Provide the (x, y) coordinate of the cell's center where the given text is located.  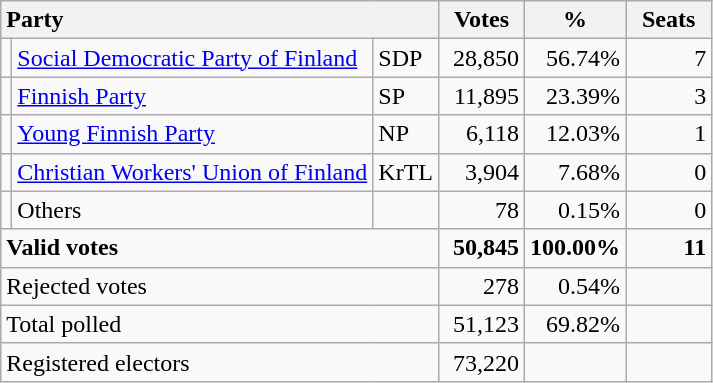
278 (482, 286)
SDP (406, 58)
0.54% (576, 286)
0.15% (576, 210)
11 (669, 248)
Total polled (220, 324)
50,845 (482, 248)
73,220 (482, 362)
78 (482, 210)
% (576, 20)
12.03% (576, 134)
56.74% (576, 58)
Christian Workers' Union of Finland (192, 172)
Young Finnish Party (192, 134)
1 (669, 134)
Social Democratic Party of Finland (192, 58)
Seats (669, 20)
NP (406, 134)
51,123 (482, 324)
7.68% (576, 172)
100.00% (576, 248)
11,895 (482, 96)
23.39% (576, 96)
Votes (482, 20)
Party (220, 20)
KrTL (406, 172)
3 (669, 96)
3,904 (482, 172)
6,118 (482, 134)
69.82% (576, 324)
Others (192, 210)
Rejected votes (220, 286)
7 (669, 58)
28,850 (482, 58)
Finnish Party (192, 96)
Registered electors (220, 362)
Valid votes (220, 248)
SP (406, 96)
